From the cell containing the given text, extract its center point as [x, y] coordinate. 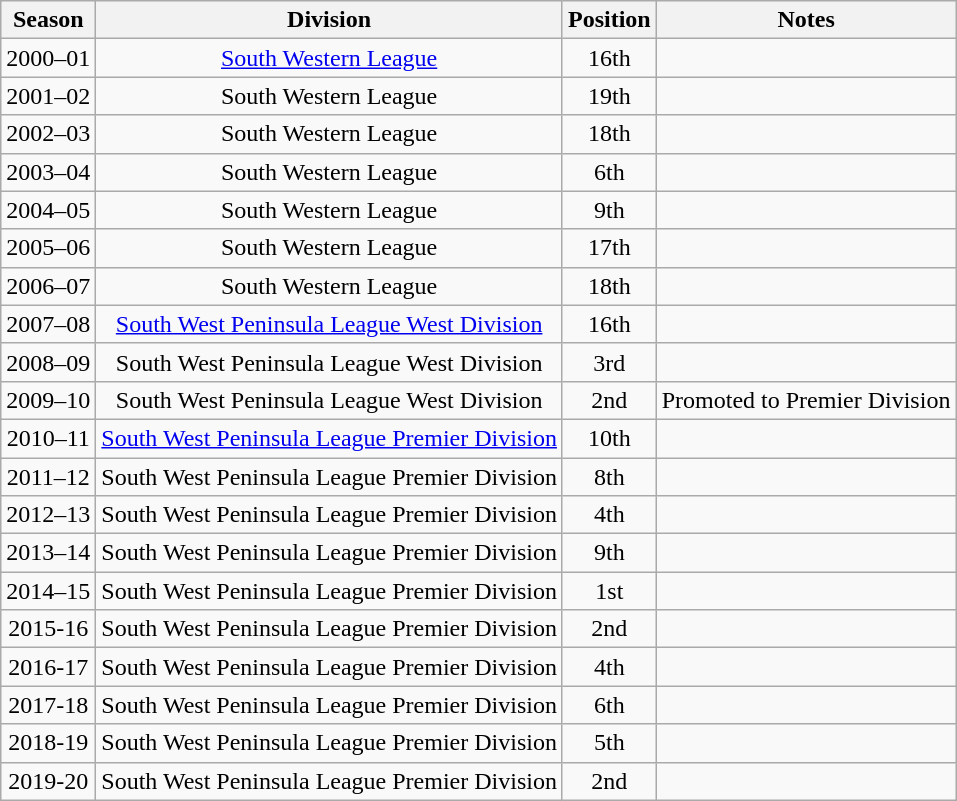
2015-16 [48, 629]
2008–09 [48, 362]
3rd [609, 362]
2004–05 [48, 210]
2009–10 [48, 400]
Promoted to Premier Division [806, 400]
2011–12 [48, 477]
2007–08 [48, 324]
19th [609, 96]
2005–06 [48, 248]
5th [609, 743]
2012–13 [48, 515]
2014–15 [48, 591]
2001–02 [48, 96]
2010–11 [48, 438]
2003–04 [48, 172]
Season [48, 20]
2016-17 [48, 667]
Division [330, 20]
2019-20 [48, 781]
Notes [806, 20]
2000–01 [48, 58]
8th [609, 477]
17th [609, 248]
2006–07 [48, 286]
Position [609, 20]
1st [609, 591]
2018-19 [48, 743]
2002–03 [48, 134]
2013–14 [48, 553]
10th [609, 438]
2017-18 [48, 705]
